Locate the cell with the specified text and output its [X, Y] center coordinate. 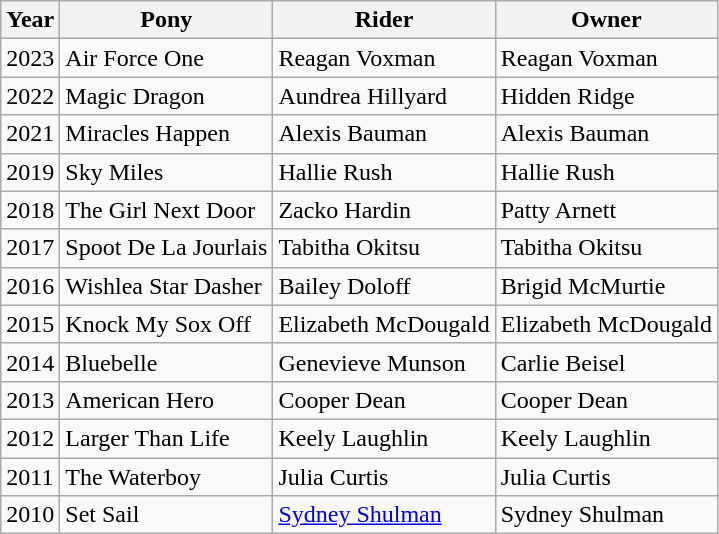
2018 [30, 210]
2013 [30, 400]
Larger Than Life [166, 438]
Year [30, 20]
Pony [166, 20]
2022 [30, 96]
2016 [30, 286]
The Waterboy [166, 477]
Miracles Happen [166, 134]
Bluebelle [166, 362]
Aundrea Hillyard [384, 96]
2015 [30, 324]
Set Sail [166, 515]
2023 [30, 58]
Spoot De La Jourlais [166, 248]
2012 [30, 438]
2014 [30, 362]
Patty Arnett [606, 210]
2017 [30, 248]
American Hero [166, 400]
Sky Miles [166, 172]
The Girl Next Door [166, 210]
Hidden Ridge [606, 96]
Genevieve Munson [384, 362]
2011 [30, 477]
Rider [384, 20]
Magic Dragon [166, 96]
Wishlea Star Dasher [166, 286]
2021 [30, 134]
Bailey Doloff [384, 286]
2010 [30, 515]
Carlie Beisel [606, 362]
Air Force One [166, 58]
Knock My Sox Off [166, 324]
Zacko Hardin [384, 210]
2019 [30, 172]
Owner [606, 20]
Brigid McMurtie [606, 286]
